Determine the (X, Y) coordinate at the center of the cell enclosing the given text.  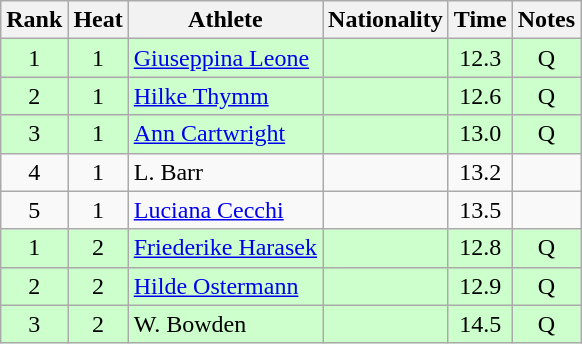
Nationality (386, 20)
Rank (34, 20)
Time (480, 20)
5 (34, 210)
12.6 (480, 96)
Ann Cartwright (225, 134)
Hilke Thymm (225, 96)
Heat (98, 20)
12.3 (480, 58)
Luciana Cecchi (225, 210)
12.9 (480, 286)
Athlete (225, 20)
4 (34, 172)
Giuseppina Leone (225, 58)
Notes (546, 20)
13.0 (480, 134)
12.8 (480, 248)
L. Barr (225, 172)
13.5 (480, 210)
14.5 (480, 324)
W. Bowden (225, 324)
Friederike Harasek (225, 248)
13.2 (480, 172)
Hilde Ostermann (225, 286)
